Locate the cell with the specified text and output its [X, Y] center coordinate. 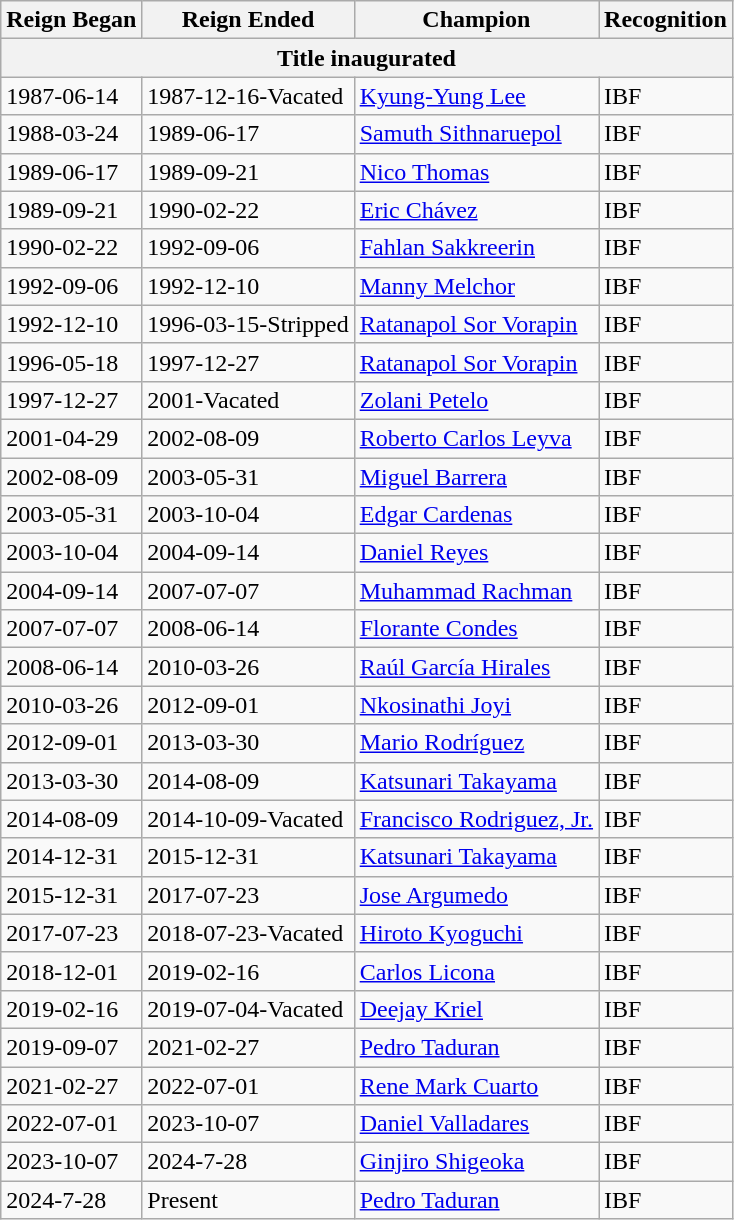
1996-03-15-Stripped [248, 324]
Florante Condes [476, 629]
2001-Vacated [248, 400]
Title inaugurated [367, 58]
Nkosinathi Joyi [476, 705]
Nico Thomas [476, 172]
Muhammad Rachman [476, 591]
1987-06-14 [72, 96]
Hiroto Kyoguchi [476, 933]
1988-03-24 [72, 134]
Ginjiro Shigeoka [476, 1162]
Miguel Barrera [476, 477]
Present [248, 1200]
Samuth Sithnaruepol [476, 134]
1987-12-16-Vacated [248, 96]
Kyung-Yung Lee [476, 96]
2018-12-01 [72, 971]
Eric Chávez [476, 210]
Daniel Valladares [476, 1124]
2014-12-31 [72, 857]
Recognition [666, 20]
Raúl García Hirales [476, 667]
2014-10-09-Vacated [248, 819]
Mario Rodríguez [476, 743]
Deejay Kriel [476, 1009]
Jose Argumedo [476, 895]
1996-05-18 [72, 362]
2019-07-04-Vacated [248, 1009]
Edgar Cardenas [476, 515]
Rene Mark Cuarto [476, 1085]
2018-07-23-Vacated [248, 933]
Zolani Petelo [476, 400]
Manny Melchor [476, 286]
Carlos Licona [476, 971]
Champion [476, 20]
Roberto Carlos Leyva [476, 438]
Reign Began [72, 20]
Fahlan Sakkreerin [476, 248]
Francisco Rodriguez, Jr. [476, 819]
2001-04-29 [72, 438]
Daniel Reyes [476, 553]
Reign Ended [248, 20]
2019-09-07 [72, 1047]
